Find where the given text appears and provide that cell's center as [X, Y] coordinate. 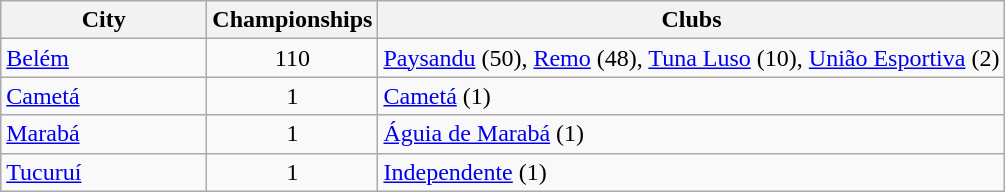
Clubs [692, 20]
Championships [292, 20]
110 [292, 58]
Independente (1) [692, 172]
Cametá (1) [692, 96]
Marabá [104, 134]
Tucuruí [104, 172]
Belém [104, 58]
Paysandu (50), Remo (48), Tuna Luso (10), União Esportiva (2) [692, 58]
City [104, 20]
Cametá [104, 96]
Águia de Marabá (1) [692, 134]
